Scan for the cell matching the given text and deliver its (x, y) coordinate at center. 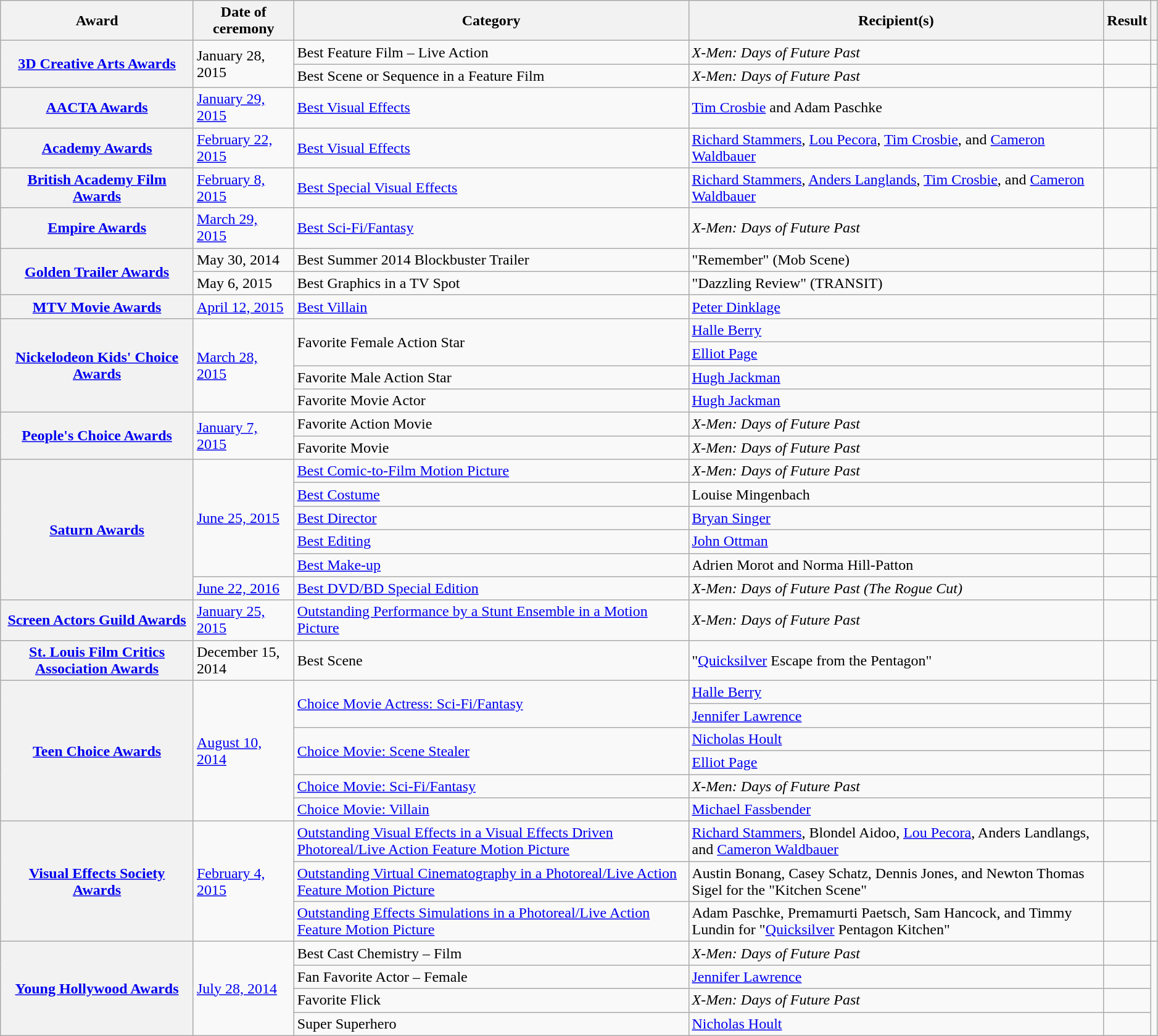
Adam Paschke, Premamurti Paetsch, Sam Hancock, and Timmy Lundin for "Quicksilver Pentagon Kitchen" (896, 921)
Favorite Flick (491, 1000)
Peter Dinklage (896, 306)
December 15, 2014 (243, 660)
British Academy Film Awards (97, 187)
Best Costume (491, 495)
August 10, 2014 (243, 750)
Richard Stammers, Anders Langlands, Tim Crosbie, and Cameron Waldbauer (896, 187)
Young Hollywood Awards (97, 989)
People's Choice Awards (97, 436)
Louise Mingenbach (896, 495)
Best Sci-Fi/Fantasy (491, 228)
July 28, 2014 (243, 989)
Empire Awards (97, 228)
January 7, 2015 (243, 436)
Richard Stammers, Lou Pecora, Tim Crosbie, and Cameron Waldbauer (896, 148)
Best Graphics in a TV Spot (491, 283)
Choice Movie: Sci-Fi/Fantasy (491, 786)
Best Special Visual Effects (491, 187)
Outstanding Virtual Cinematography in a Photoreal/Live Action Feature Motion Picture (491, 882)
March 29, 2015 (243, 228)
May 6, 2015 (243, 283)
Recipient(s) (896, 21)
Choice Movie Actress: Sci-Fi/Fantasy (491, 704)
Saturn Awards (97, 530)
Favorite Movie Actor (491, 401)
Nickelodeon Kids' Choice Awards (97, 365)
Best Editing (491, 541)
Award (97, 21)
February 22, 2015 (243, 148)
Best Villain (491, 306)
Outstanding Visual Effects in a Visual Effects Driven Photoreal/Live Action Feature Motion Picture (491, 841)
"Remember" (Mob Scene) (896, 260)
Choice Movie: Scene Stealer (491, 750)
Academy Awards (97, 148)
AACTA Awards (97, 107)
Best Comic-to-Film Motion Picture (491, 471)
Best Director (491, 518)
June 25, 2015 (243, 518)
Screen Actors Guild Awards (97, 620)
January 25, 2015 (243, 620)
Favorite Action Movie (491, 424)
Michael Fassbender (896, 810)
March 28, 2015 (243, 365)
Fan Favorite Actor – Female (491, 977)
"Quicksilver Escape from the Pentagon" (896, 660)
Visual Effects Society Awards (97, 882)
Best Cast Chemistry – Film (491, 953)
Teen Choice Awards (97, 750)
Outstanding Effects Simulations in a Photoreal/Live Action Feature Motion Picture (491, 921)
Richard Stammers, Blondel Aidoo, Lou Pecora, Anders Landlangs, and Cameron Waldbauer (896, 841)
June 22, 2016 (243, 588)
Category (491, 21)
Date of ceremony (243, 21)
3D Creative Arts Awards (97, 64)
X-Men: Days of Future Past (The Rogue Cut) (896, 588)
Favorite Male Action Star (491, 377)
Best Scene or Sequence in a Feature Film (491, 76)
January 29, 2015 (243, 107)
April 12, 2015 (243, 306)
Golden Trailer Awards (97, 271)
Best Scene (491, 660)
Best Make-up (491, 565)
Best DVD/BD Special Edition (491, 588)
Favorite Female Action Star (491, 342)
Outstanding Performance by a Stunt Ensemble in a Motion Picture (491, 620)
Best Summer 2014 Blockbuster Trailer (491, 260)
January 28, 2015 (243, 64)
Favorite Movie (491, 448)
St. Louis Film Critics Association Awards (97, 660)
MTV Movie Awards (97, 306)
Best Feature Film – Live Action (491, 52)
February 8, 2015 (243, 187)
Result (1127, 21)
Bryan Singer (896, 518)
Choice Movie: Villain (491, 810)
John Ottman (896, 541)
May 30, 2014 (243, 260)
February 4, 2015 (243, 882)
"Dazzling Review" (TRANSIT) (896, 283)
Adrien Morot and Norma Hill-Patton (896, 565)
Austin Bonang, Casey Schatz, Dennis Jones, and Newton Thomas Sigel for the "Kitchen Scene" (896, 882)
Tim Crosbie and Adam Paschke (896, 107)
Super Superhero (491, 1024)
